Return the [x, y] coordinate for the center point of the cell that contains the specified text.  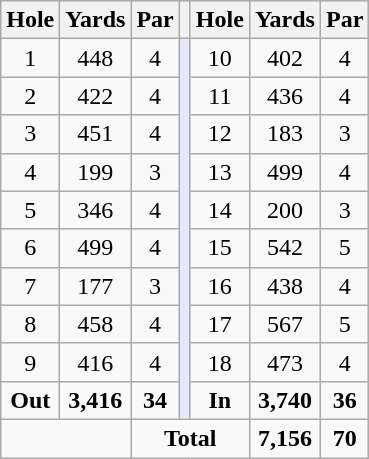
15 [220, 248]
6 [30, 248]
13 [220, 172]
9 [30, 362]
16 [220, 286]
17 [220, 324]
199 [96, 172]
422 [96, 96]
8 [30, 324]
34 [155, 400]
7,156 [284, 438]
3,740 [284, 400]
402 [284, 58]
567 [284, 324]
18 [220, 362]
1 [30, 58]
7 [30, 286]
542 [284, 248]
11 [220, 96]
346 [96, 210]
14 [220, 210]
458 [96, 324]
177 [96, 286]
36 [344, 400]
10 [220, 58]
451 [96, 134]
Total [190, 438]
200 [284, 210]
In [220, 400]
436 [284, 96]
3,416 [96, 400]
438 [284, 286]
2 [30, 96]
448 [96, 58]
Out [30, 400]
183 [284, 134]
416 [96, 362]
70 [344, 438]
473 [284, 362]
12 [220, 134]
